Extract the [X, Y] coordinate from the center of the cell holding the provided text.  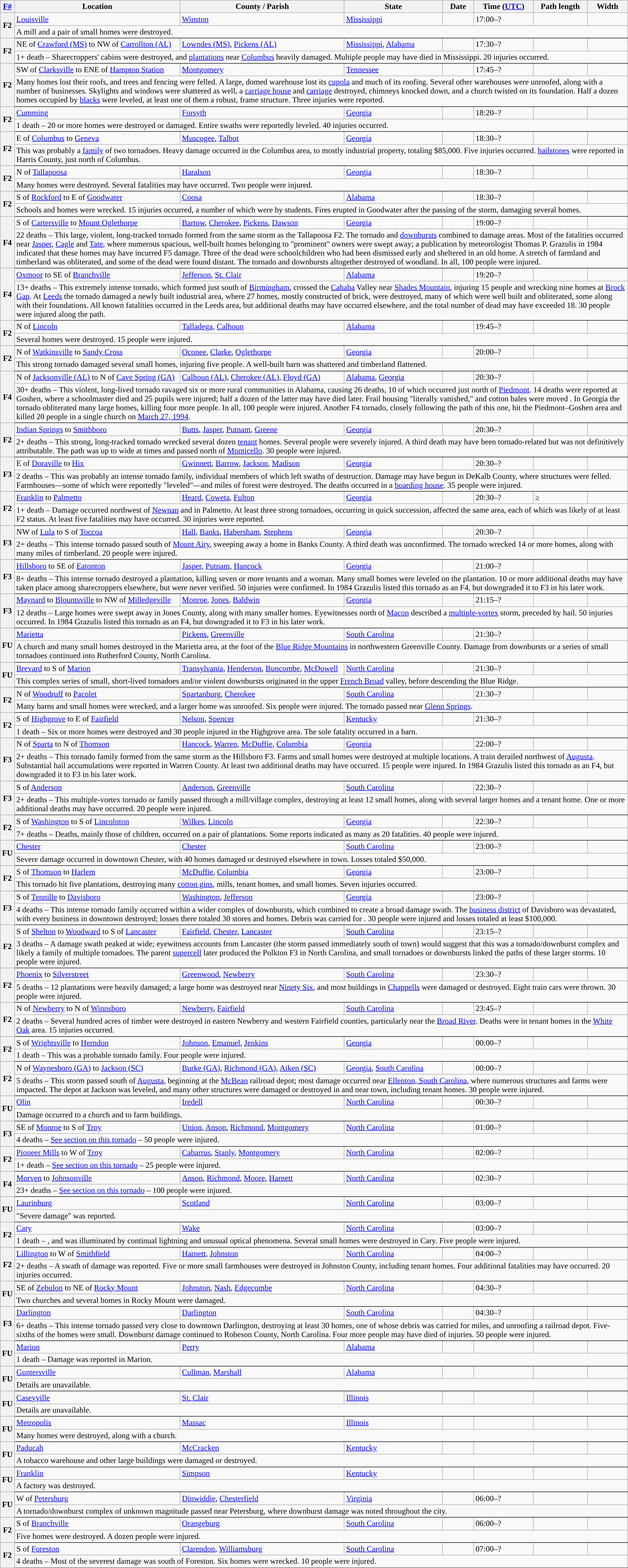
S of Branchville [97, 1524]
Forsyth [262, 113]
Alabama, Georgia [393, 377]
23:30–? [503, 974]
Maynard to Blountsville to NW of Milledgeville [97, 600]
Marietta [97, 634]
SW of Clarksville to ENE of Hampton Station [97, 70]
Franklin to Palmetto [97, 498]
Wilkes, Lincoln [262, 821]
Heard, Coweta, Fulton [262, 498]
Caseyville [97, 1397]
Franklin [97, 1473]
Brevard to S of Marion [97, 668]
Phoenix to Silverstreet [97, 974]
Path length [560, 7]
≥ [560, 498]
S of Thomson to Harlem [97, 872]
Morven to Johnsonville [97, 1178]
01:00–? [503, 1127]
1+ death – See section on this tornado – 25 people were injured. [321, 1165]
Guntersville [97, 1372]
Fairfield, Chester, Lancaster [262, 931]
Damage occurred to a church and to farm buildings. [321, 1115]
23:45–? [503, 1009]
Bartow, Cherokee, Pickens, Dawson [262, 223]
Perry [262, 1347]
S of Highgrove to E of Fairfield [97, 719]
02:30–? [503, 1178]
N of Waynesboro (GA) to Jackson (SC) [97, 1068]
SE of Monroe to S of Troy [97, 1127]
Cullman, Marshall [262, 1372]
Haralson [262, 172]
17:00–? [503, 19]
State [393, 7]
Mississippi, Alabama [393, 44]
S of Shelton to Woodward to S of Lancaster [97, 931]
Spartanburg, Cherokee [262, 694]
Tennessee [393, 70]
Dinwiddie, Chesterfield [262, 1498]
1 death – Damage was reported in Marion. [321, 1360]
23:15–? [503, 931]
4 deaths – See section on this tornado – 50 people were injured. [321, 1140]
F# [7, 7]
Johnston, Nash, Edgecombe [262, 1288]
Iredell [262, 1102]
Jefferson, St. Clair [262, 275]
19:45–? [503, 327]
Nelson, Spencer [262, 719]
Location [97, 7]
Olin [97, 1102]
04:00–? [503, 1254]
Simpson [262, 1473]
SE of Zebulon to NE of Rocky Mount [97, 1288]
Butts, Jasper, Putnam, Greene [262, 429]
Cumming [97, 113]
Jasper, Putnam, Hancock [262, 566]
23+ deaths – See section on this tornado – 100 people were injured. [321, 1190]
Georgia, South Carolina [393, 1068]
McDuffie, Columbia [262, 872]
Oconee, Clarke, Oglethorpe [262, 352]
Clarendon, Williamsburg [262, 1549]
S of Rockford to E of Goodwater [97, 197]
Orangeburg [262, 1524]
Several homes were destroyed. 15 people were injured. [321, 339]
N of Watkinsville to Sandy Cross [97, 352]
Severe damage occurred in downtown Chester, with 40 homes damaged or destroyed elsewhere in town. Losses totaled $50,000. [321, 859]
N of Tallapoosa [97, 172]
07:00–? [503, 1549]
Greenwood, Newberry [262, 974]
S of Tennille to Davisboro [97, 897]
Lowndes (MS), Pickens (AL) [262, 44]
S of Wrightsville to Herndon [97, 1043]
Hall, Banks, Habersham, Stephens [262, 532]
A mill and a pair of small homes were destroyed. [321, 32]
E of Columbus to Geneva [97, 138]
This strong tornado damaged several small homes, injuring five people. A well-built barn was shattered and timberland flattened. [321, 364]
Many homes were destroyed, along with a church. [321, 1435]
Union, Anson, Richmond, Montgomery [262, 1127]
Paducah [97, 1448]
Mississippi [393, 19]
Talladega, Calhoun [262, 327]
1 death – This was a probable tornado family. Four people were injured. [321, 1055]
County / Parish [262, 7]
Metropolis [97, 1423]
S of Foreston [97, 1549]
21:15–? [503, 600]
Oxmoor to SE of Branchville [97, 275]
17:30–? [503, 44]
Date [458, 7]
A tornado/downburst complex of unknown magnitude passed near Petersburg, where downburst damage was noted throughout the city. [321, 1511]
W of Petersburg [97, 1498]
Cary [97, 1228]
Marion [97, 1347]
Newberry, Fairfield [262, 1009]
4 deaths – Most of the severest damage was south of Foreston. Six homes were wrecked. 10 people were injured. [321, 1561]
Harnett, Johnston [262, 1254]
Louisville [97, 19]
This tornado hit five plantations, destroying many cotton gins, mills, tenant homes, and small homes. Seven injuries occurred. [321, 884]
Pioneer Mills to W of Troy [97, 1152]
02:00–? [503, 1152]
Hancock, Warren, McDuffie, Columbia [262, 744]
1 death – 20 or more homes were destroyed or damaged. Entire swaths were reportedly leveled. 40 injuries occurred. [321, 125]
21:00–? [503, 566]
N of Newberry to N of Winnsboro [97, 1009]
Wake [262, 1228]
Laurinburg [97, 1203]
S of Anderson [97, 787]
Hillsboro to SE of Eatonton [97, 566]
Burke (GA), Richmond (GA), Aiken (SC) [262, 1068]
A factory was destroyed. [321, 1486]
Pickens, Greenville [262, 634]
00:30–? [503, 1102]
17:45–? [503, 70]
Two churches and several homes in Rocky Mount were damaged. [321, 1300]
Anderson, Greenville [262, 787]
Lillington to W of Smithfield [97, 1254]
Cabarrus, Stanly, Montgomery [262, 1152]
19:00–? [503, 223]
S of Washington to S of Lincolnton [97, 821]
Montgomery [262, 70]
Gwinnett, Barrow, Jackson, Madison [262, 463]
18:20–? [503, 113]
NW of Lula to S of Toccoa [97, 532]
20:00–? [503, 352]
Time (UTC) [503, 7]
S of Cartersville to Mount Oglethorpe [97, 223]
Many homes were destroyed. Several fatalities may have occurred. Two people were injured. [321, 185]
Virginia [393, 1498]
N of Sparta to N of Thomson [97, 744]
Indian Springs to Smithboro [97, 429]
Calhoun (AL), Cherokee (AL), Floyd (GA) [262, 377]
McCracken [262, 1448]
N of Lincoln [97, 327]
A tobacco warehouse and other large buildings were damaged or destroyed. [321, 1461]
19:20–? [503, 275]
Massac [262, 1423]
E of Doraville to Hix [97, 463]
Width [607, 7]
Washington, Jefferson [262, 897]
22:00–? [503, 744]
Many barns and small homes were wrecked, and a larger home was unroofed. Six people were injured. The tornado passed near Glenn Springs. [321, 706]
Scotland [262, 1203]
Muscogee, Talbot [262, 138]
1 death – Six or more homes were destroyed and 30 people injured in the Highgrove area. The sole fatality occurred in a barn. [321, 731]
Transylvania, Henderson, Buncombe, McDowell [262, 668]
"Severe damage" was reported. [321, 1216]
Monroe, Jones, Baldwin [262, 600]
Anson, Richmond, Moore, Harnett [262, 1178]
Coosa [262, 197]
Winston [262, 19]
St. Clair [262, 1397]
Johnson, Emanuel, Jenkins [262, 1043]
Five homes were destroyed. A dozen people were injured. [321, 1536]
N of Jacksonville (AL) to N of Cave Spring (GA) [97, 377]
N of Woodruff to Pacolet [97, 694]
NE of Crawford (MS) to NW of Carrollton (AL) [97, 44]
